For the text-containing cell, return its midpoint in [X, Y] coordinate format. 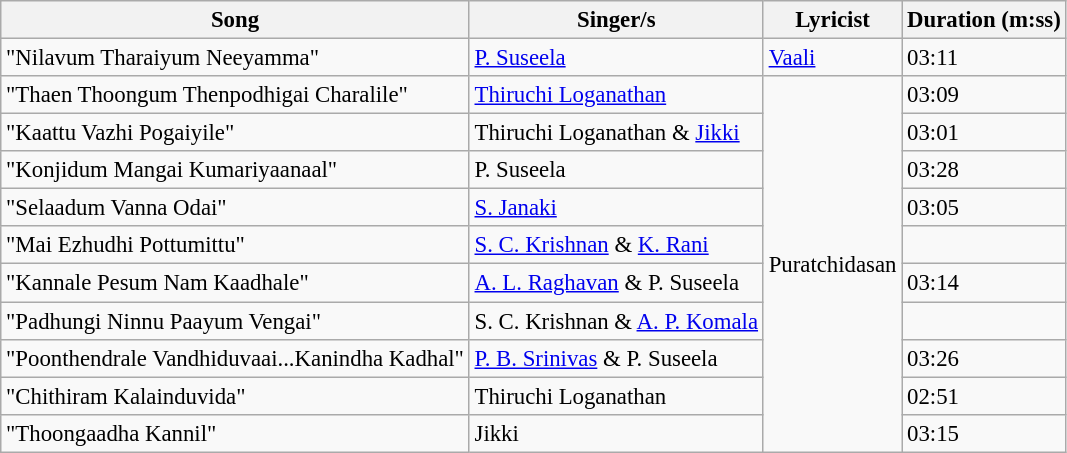
Duration (m:ss) [984, 20]
"Selaadum Vanna Odai" [235, 208]
S. Janaki [616, 208]
Jikki [616, 433]
Puratchidasan [832, 264]
"Thoongaadha Kannil" [235, 433]
Vaali [832, 58]
03:01 [984, 133]
03:26 [984, 358]
03:09 [984, 95]
"Chithiram Kalainduvida" [235, 396]
A. L. Raghavan & P. Suseela [616, 283]
S. C. Krishnan & A. P. Komala [616, 321]
"Kannale Pesum Nam Kaadhale" [235, 283]
"Nilavum Tharaiyum Neeyamma" [235, 58]
"Konjidum Mangai Kumariyaanaal" [235, 170]
Song [235, 20]
"Poonthendrale Vandhiduvaai...Kanindha Kadhal" [235, 358]
Lyricist [832, 20]
S. C. Krishnan & K. Rani [616, 245]
Thiruchi Loganathan & Jikki [616, 133]
03:05 [984, 208]
"Thaen Thoongum Thenpodhigai Charalile" [235, 95]
"Mai Ezhudhi Pottumittu" [235, 245]
"Padhungi Ninnu Paayum Vengai" [235, 321]
03:28 [984, 170]
02:51 [984, 396]
Singer/s [616, 20]
P. B. Srinivas & P. Suseela [616, 358]
"Kaattu Vazhi Pogaiyile" [235, 133]
03:11 [984, 58]
03:15 [984, 433]
03:14 [984, 283]
